Pinpoint the cell where the given text exists, returning its [X, Y] midpoint coordinate. 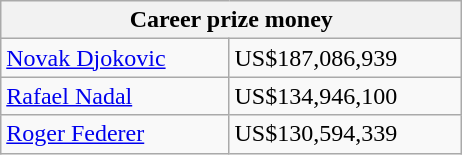
Novak Djokovic [115, 58]
US$187,086,939 [346, 58]
Roger Federer [115, 134]
Rafael Nadal [115, 96]
US$130,594,339 [346, 134]
Career prize money [232, 20]
US$134,946,100 [346, 96]
